Determine the [x, y] coordinate at the center of the cell enclosing the given text.  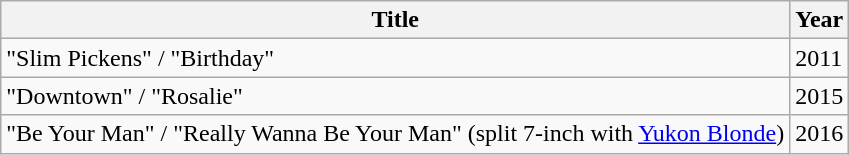
"Slim Pickens" / "Birthday" [396, 58]
2011 [820, 58]
2016 [820, 134]
2015 [820, 96]
Title [396, 20]
"Downtown" / "Rosalie" [396, 96]
Year [820, 20]
"Be Your Man" / "Really Wanna Be Your Man" (split 7-inch with Yukon Blonde) [396, 134]
